Provide the (X, Y) coordinate of the cell's center where the given text is located.  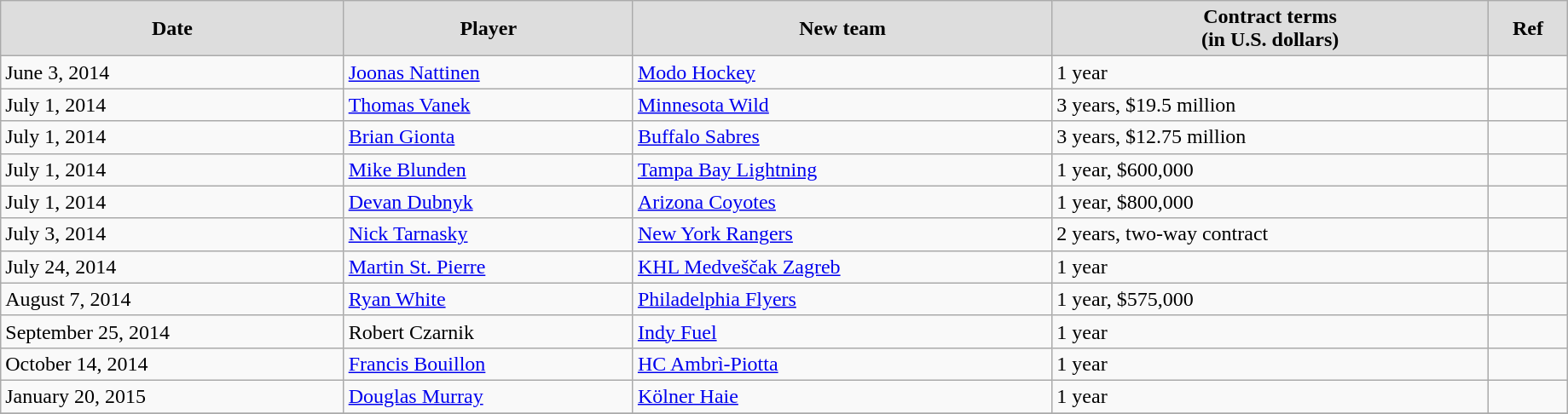
Buffalo Sabres (842, 137)
1 year, $600,000 (1270, 170)
Robert Czarnik (488, 331)
Mike Blunden (488, 170)
New team (842, 29)
Kölner Haie (842, 396)
Ryan White (488, 299)
August 7, 2014 (172, 299)
Philadelphia Flyers (842, 299)
October 14, 2014 (172, 364)
Date (172, 29)
Contract terms(in U.S. dollars) (1270, 29)
Minnesota Wild (842, 105)
Thomas Vanek (488, 105)
September 25, 2014 (172, 331)
HC Ambrì-Piotta (842, 364)
January 20, 2015 (172, 396)
July 24, 2014 (172, 267)
Nick Tarnasky (488, 234)
Francis Bouillon (488, 364)
Player (488, 29)
Devan Dubnyk (488, 202)
3 years, $19.5 million (1270, 105)
July 3, 2014 (172, 234)
Modo Hockey (842, 72)
3 years, $12.75 million (1270, 137)
Joonas Nattinen (488, 72)
June 3, 2014 (172, 72)
Arizona Coyotes (842, 202)
Douglas Murray (488, 396)
1 year, $575,000 (1270, 299)
Indy Fuel (842, 331)
1 year, $800,000 (1270, 202)
KHL Medveščak Zagreb (842, 267)
Martin St. Pierre (488, 267)
2 years, two-way contract (1270, 234)
Tampa Bay Lightning (842, 170)
New York Rangers (842, 234)
Brian Gionta (488, 137)
Ref (1528, 29)
